For the text-containing cell, return its midpoint in [X, Y] coordinate format. 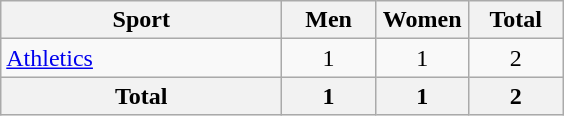
Athletics [142, 58]
Women [422, 20]
Men [329, 20]
Sport [142, 20]
